Identify which cell holds the provided text, then report its [X, Y] central coordinate. 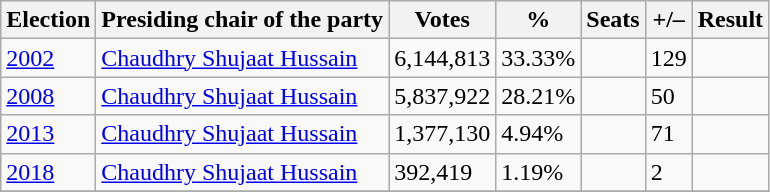
Election [48, 20]
+/– [668, 20]
50 [668, 96]
71 [668, 134]
2018 [48, 172]
28.21% [538, 96]
Votes [442, 20]
392,419 [442, 172]
1,377,130 [442, 134]
% [538, 20]
5,837,922 [442, 96]
4.94% [538, 134]
2008 [48, 96]
2002 [48, 58]
Result [730, 20]
Presiding chair of the party [242, 20]
2013 [48, 134]
2 [668, 172]
Seats [613, 20]
1.19% [538, 172]
33.33% [538, 58]
129 [668, 58]
6,144,813 [442, 58]
